Detect which cell encompasses the target text, then output its (X, Y) center coordinate. 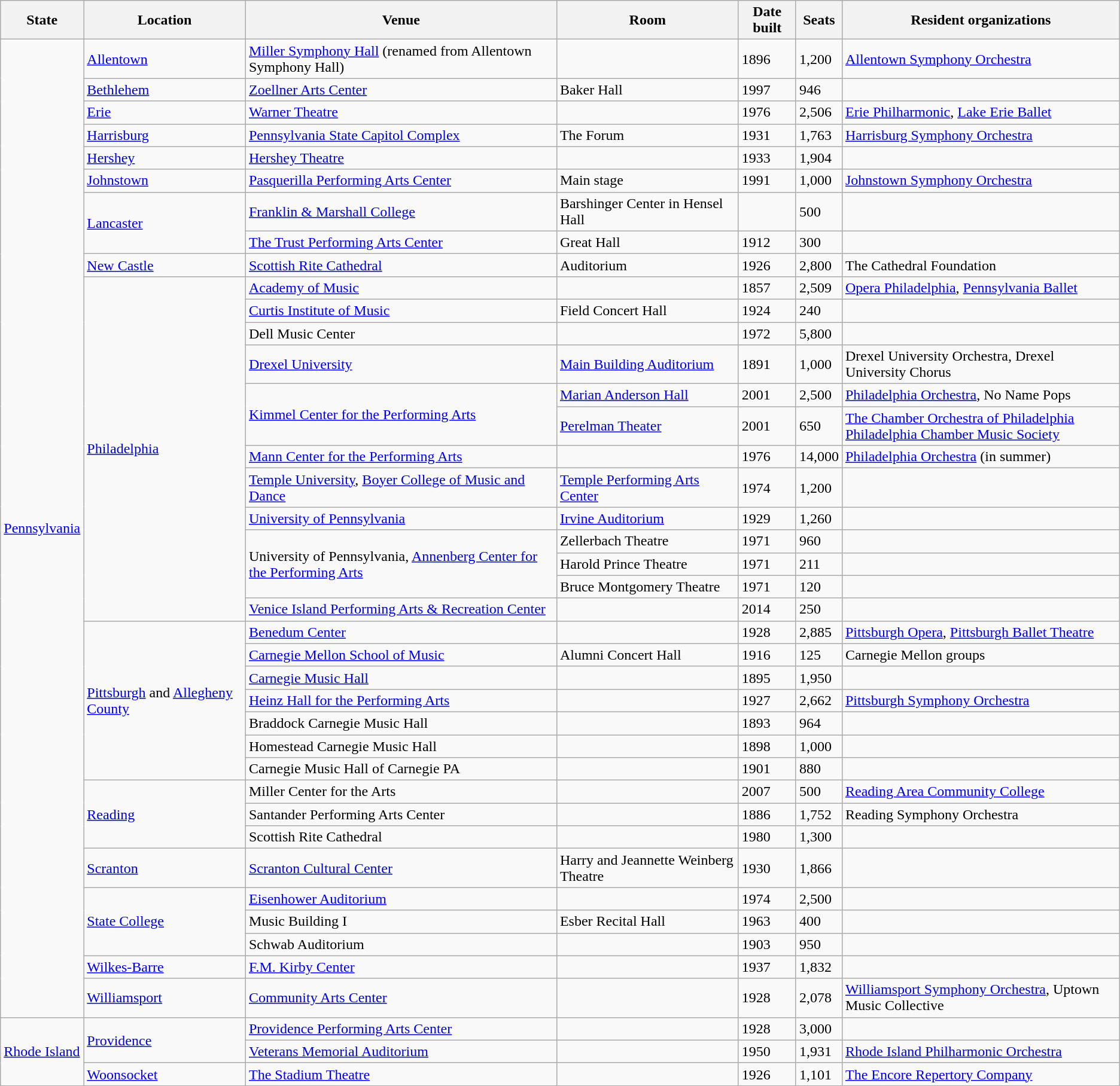
Scranton Cultural Center (401, 868)
1991 (767, 181)
946 (818, 90)
Pittsburgh and Allegheny County (165, 700)
960 (818, 541)
Zoellner Arts Center (401, 90)
1,763 (818, 135)
1891 (767, 365)
Williamsport Symphony Orchestra, Uptown Music Collective (981, 997)
New Castle (165, 265)
Philadelphia Orchestra, No Name Pops (981, 395)
Erie (165, 112)
University of Pennsylvania (401, 518)
Community Arts Center (401, 997)
1937 (767, 967)
1929 (767, 518)
1893 (767, 723)
1896 (767, 59)
The Cathedral Foundation (981, 265)
Pennsylvania (42, 529)
Braddock Carnegie Music Hall (401, 723)
Great Hall (647, 242)
Philadelphia (165, 449)
Zellerbach Theatre (647, 541)
Irvine Auditorium (647, 518)
1927 (767, 700)
2,078 (818, 997)
Field Concert Hall (647, 310)
Venue (401, 20)
2,662 (818, 700)
Opera Philadelphia, Pennsylvania Ballet (981, 288)
1,101 (818, 1074)
Bethlehem (165, 90)
Location (165, 20)
Miller Symphony Hall (renamed from Allentown Symphony Hall) (401, 59)
1933 (767, 158)
The Encore Repertory Company (981, 1074)
120 (818, 587)
2,506 (818, 112)
University of Pennsylvania, Annenberg Center for the Performing Arts (401, 564)
Temple University, Boyer College of Music and Dance (401, 488)
Barshinger Center in Hensel Hall (647, 212)
The Trust Performing Arts Center (401, 242)
1,300 (818, 837)
2014 (767, 609)
State (42, 20)
1901 (767, 769)
Erie Philharmonic, Lake Erie Ballet (981, 112)
1,950 (818, 678)
1,866 (818, 868)
1,260 (818, 518)
1930 (767, 868)
Franklin & Marshall College (401, 212)
Harold Prince Theatre (647, 564)
Benedum Center (401, 632)
Auditorium (647, 265)
Miller Center for the Arts (401, 792)
Allentown Symphony Orchestra (981, 59)
950 (818, 944)
Harry and Jeannette Weinberg Theatre (647, 868)
880 (818, 769)
1931 (767, 135)
Allentown (165, 59)
Main Building Auditorium (647, 365)
Carnegie Music Hall of Carnegie PA (401, 769)
1916 (767, 655)
1963 (767, 922)
Philadelphia Orchestra (in summer) (981, 457)
Williamsport (165, 997)
2007 (767, 792)
Carnegie Music Hall (401, 678)
300 (818, 242)
Lancaster (165, 222)
1912 (767, 242)
Date built (767, 20)
Warner Theatre (401, 112)
Alumni Concert Hall (647, 655)
Hershey Theatre (401, 158)
Seats (818, 20)
Carnegie Mellon School of Music (401, 655)
1895 (767, 678)
Esber Recital Hall (647, 922)
Reading Symphony Orchestra (981, 814)
1,904 (818, 158)
Wilkes-Barre (165, 967)
1,752 (818, 814)
211 (818, 564)
Bruce Montgomery Theatre (647, 587)
Scranton (165, 868)
Kimmel Center for the Performing Arts (401, 415)
Homestead Carnegie Music Hall (401, 746)
Pittsburgh Symphony Orchestra (981, 700)
Drexel University Orchestra, Drexel University Chorus (981, 365)
Baker Hall (647, 90)
2,885 (818, 632)
650 (818, 426)
Venice Island Performing Arts & Recreation Center (401, 609)
964 (818, 723)
1950 (767, 1051)
2,800 (818, 265)
Heinz Hall for the Performing Arts (401, 700)
Carnegie Mellon groups (981, 655)
State College (165, 922)
Mann Center for the Performing Arts (401, 457)
Resident organizations (981, 20)
1886 (767, 814)
Providence Performing Arts Center (401, 1029)
1924 (767, 310)
Eisenhower Auditorium (401, 899)
1,832 (818, 967)
F.M. Kirby Center (401, 967)
Pasquerilla Performing Arts Center (401, 181)
125 (818, 655)
Reading (165, 814)
2,509 (818, 288)
Johnstown Symphony Orchestra (981, 181)
Harrisburg Symphony Orchestra (981, 135)
Academy of Music (401, 288)
Marian Anderson Hall (647, 395)
1857 (767, 288)
Reading Area Community College (981, 792)
250 (818, 609)
Rhode Island (42, 1051)
1903 (767, 944)
1,931 (818, 1051)
The Chamber Orchestra of PhiladelphiaPhiladelphia Chamber Music Society (981, 426)
5,800 (818, 333)
1898 (767, 746)
Hershey (165, 158)
Harrisburg (165, 135)
Dell Music Center (401, 333)
Schwab Auditorium (401, 944)
3,000 (818, 1029)
Curtis Institute of Music (401, 310)
1972 (767, 333)
Main stage (647, 181)
240 (818, 310)
The Stadium Theatre (401, 1074)
14,000 (818, 457)
Room (647, 20)
Providence (165, 1040)
Rhode Island Philharmonic Orchestra (981, 1051)
Drexel University (401, 365)
The Forum (647, 135)
Veterans Memorial Auditorium (401, 1051)
400 (818, 922)
Music Building I (401, 922)
Temple Performing Arts Center (647, 488)
Santander Performing Arts Center (401, 814)
Woonsocket (165, 1074)
Perelman Theater (647, 426)
1980 (767, 837)
Pittsburgh Opera, Pittsburgh Ballet Theatre (981, 632)
Pennsylvania State Capitol Complex (401, 135)
1997 (767, 90)
Johnstown (165, 181)
